Pinpoint the cell where the given text exists, returning its [X, Y] midpoint coordinate. 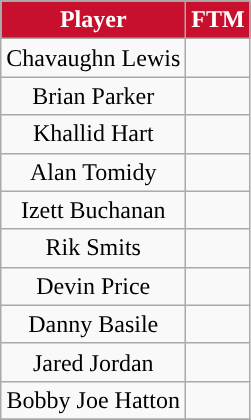
Khallid Hart [94, 134]
Rik Smits [94, 248]
Bobby Joe Hatton [94, 400]
Izett Buchanan [94, 210]
Player [94, 20]
Devin Price [94, 286]
Danny Basile [94, 324]
FTM [218, 20]
Jared Jordan [94, 362]
Alan Tomidy [94, 172]
Brian Parker [94, 96]
Chavaughn Lewis [94, 58]
